Scan for the cell matching the given text and deliver its [X, Y] coordinate at center. 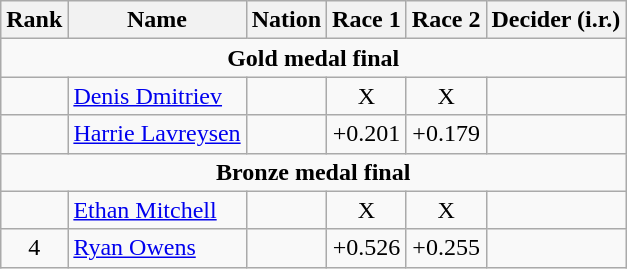
4 [34, 248]
Rank [34, 20]
Denis Dmitriev [157, 96]
+0.201 [367, 134]
Bronze medal final [314, 172]
Race 2 [446, 20]
Nation [286, 20]
Harrie Lavreysen [157, 134]
Name [157, 20]
Ryan Owens [157, 248]
+0.255 [446, 248]
Gold medal final [314, 58]
+0.179 [446, 134]
+0.526 [367, 248]
Ethan Mitchell [157, 210]
Race 1 [367, 20]
Decider (i.r.) [556, 20]
